Output the [x, y] coordinate of the center of the cell containing the given text.  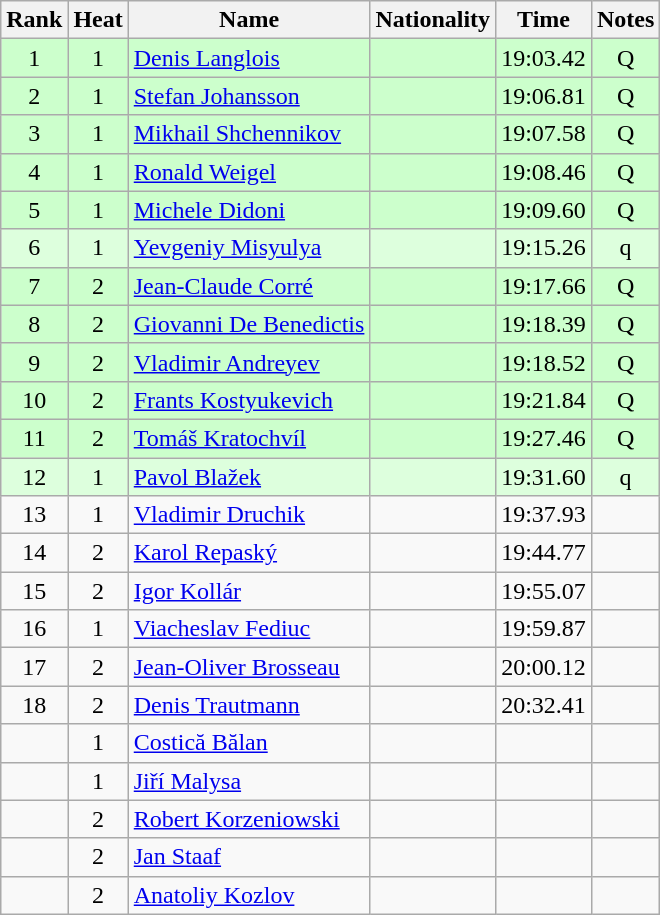
Nationality [433, 20]
11 [34, 438]
19:17.66 [544, 286]
Michele Didoni [249, 210]
18 [34, 705]
Vladimir Andreyev [249, 362]
Pavol Blažek [249, 477]
Giovanni De Benedictis [249, 324]
19:37.93 [544, 515]
Karol Repaský [249, 553]
15 [34, 591]
19:31.60 [544, 477]
Jan Staaf [249, 857]
4 [34, 172]
Denis Trautmann [249, 705]
Heat [98, 20]
8 [34, 324]
14 [34, 553]
20:32.41 [544, 705]
3 [34, 134]
19:03.42 [544, 58]
Stefan Johansson [249, 96]
Rank [34, 20]
Yevgeniy Misyulya [249, 248]
Tomáš Kratochvíl [249, 438]
19:18.39 [544, 324]
Ronald Weigel [249, 172]
6 [34, 248]
19:55.07 [544, 591]
19:09.60 [544, 210]
10 [34, 400]
Costică Bălan [249, 743]
Robert Korzeniowski [249, 819]
Igor Kollár [249, 591]
Jiří Malysa [249, 781]
12 [34, 477]
19:07.58 [544, 134]
9 [34, 362]
Anatoliy Kozlov [249, 895]
19:15.26 [544, 248]
19:08.46 [544, 172]
19:18.52 [544, 362]
20:00.12 [544, 667]
Notes [625, 20]
19:06.81 [544, 96]
7 [34, 286]
Jean-Oliver Brosseau [249, 667]
Viacheslav Fediuc [249, 629]
Mikhail Shchennikov [249, 134]
19:44.77 [544, 553]
17 [34, 667]
Frants Kostyukevich [249, 400]
Time [544, 20]
19:59.87 [544, 629]
16 [34, 629]
Name [249, 20]
Jean-Claude Corré [249, 286]
19:27.46 [544, 438]
13 [34, 515]
19:21.84 [544, 400]
Vladimir Druchik [249, 515]
5 [34, 210]
Denis Langlois [249, 58]
